Identify which cell holds the provided text, then report its (X, Y) central coordinate. 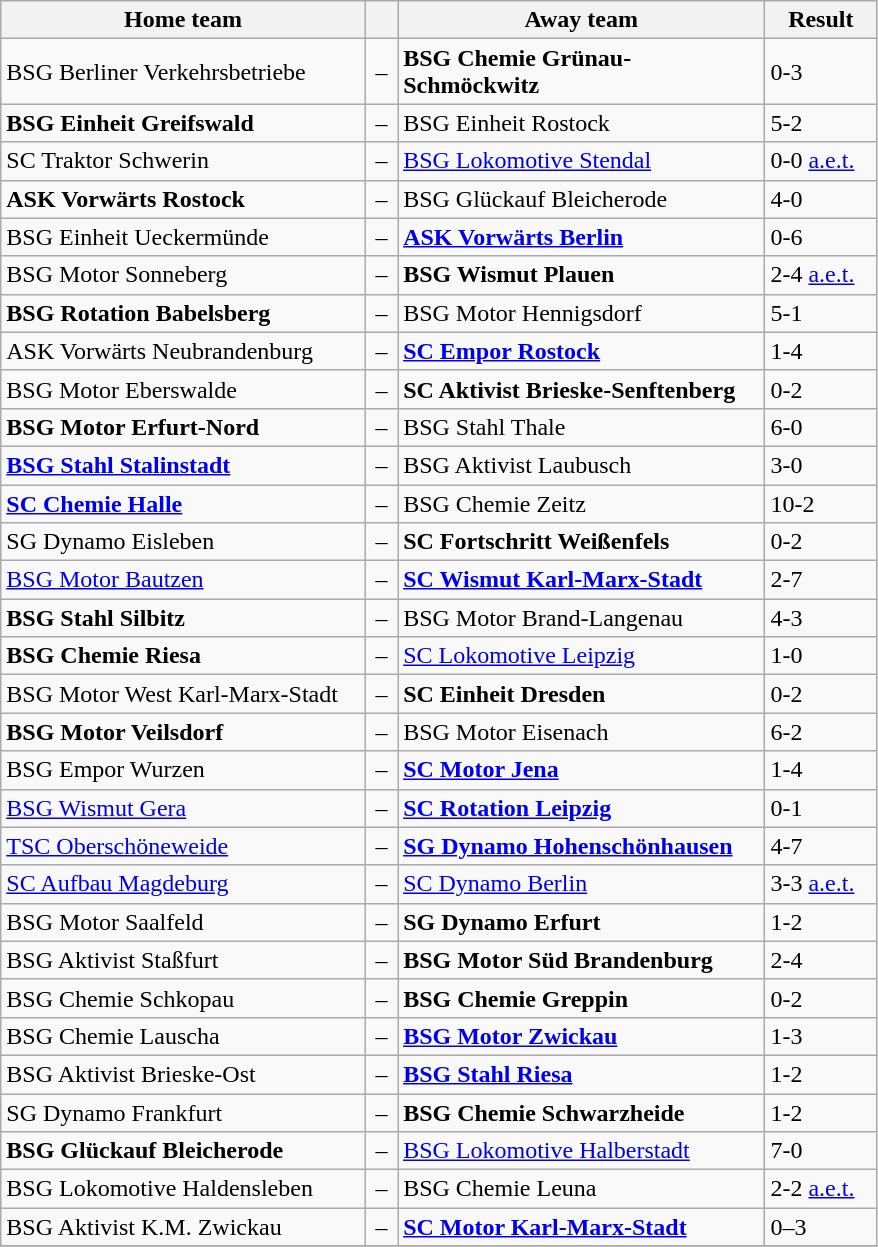
SC Wismut Karl-Marx-Stadt (582, 580)
BSG Chemie Riesa (183, 656)
BSG Einheit Greifswald (183, 123)
SC Aktivist Brieske-Senftenberg (582, 389)
6-0 (821, 427)
BSG Motor West Karl-Marx-Stadt (183, 694)
0-1 (821, 808)
BSG Lokomotive Haldensleben (183, 1189)
2-2 a.e.t. (821, 1189)
4-0 (821, 199)
BSG Aktivist Brieske-Ost (183, 1074)
BSG Aktivist Staßfurt (183, 960)
BSG Chemie Greppin (582, 998)
SC Motor Jena (582, 770)
2-4 (821, 960)
BSG Berliner Verkehrsbetriebe (183, 72)
BSG Chemie Lauscha (183, 1036)
BSG Wismut Plauen (582, 275)
2-7 (821, 580)
SG Dynamo Hohenschönhausen (582, 846)
BSG Motor Bautzen (183, 580)
BSG Motor Hennigsdorf (582, 313)
BSG Motor Süd Brandenburg (582, 960)
3-0 (821, 465)
BSG Stahl Stalinstadt (183, 465)
SC Traktor Schwerin (183, 161)
Home team (183, 20)
BSG Stahl Thale (582, 427)
SC Dynamo Berlin (582, 884)
ASK Vorwärts Neubrandenburg (183, 351)
0-0 a.e.t. (821, 161)
BSG Empor Wurzen (183, 770)
BSG Lokomotive Stendal (582, 161)
7-0 (821, 1151)
1-0 (821, 656)
BSG Lokomotive Halberstadt (582, 1151)
0-6 (821, 237)
0–3 (821, 1227)
SC Lokomotive Leipzig (582, 656)
BSG Aktivist Laubusch (582, 465)
BSG Chemie Leuna (582, 1189)
BSG Motor Eberswalde (183, 389)
SC Chemie Halle (183, 503)
BSG Motor Saalfeld (183, 922)
BSG Stahl Silbitz (183, 618)
Result (821, 20)
ASK Vorwärts Rostock (183, 199)
1-3 (821, 1036)
4-3 (821, 618)
SC Aufbau Magdeburg (183, 884)
SC Rotation Leipzig (582, 808)
BSG Einheit Rostock (582, 123)
SC Empor Rostock (582, 351)
SG Dynamo Frankfurt (183, 1113)
BSG Wismut Gera (183, 808)
BSG Motor Brand-Langenau (582, 618)
SC Einheit Dresden (582, 694)
SG Dynamo Eisleben (183, 542)
5-1 (821, 313)
BSG Rotation Babelsberg (183, 313)
5-2 (821, 123)
TSC Oberschöneweide (183, 846)
BSG Aktivist K.M. Zwickau (183, 1227)
ASK Vorwärts Berlin (582, 237)
BSG Einheit Ueckermünde (183, 237)
BSG Motor Eisenach (582, 732)
3-3 a.e.t. (821, 884)
BSG Chemie Grünau-Schmöckwitz (582, 72)
SC Motor Karl-Marx-Stadt (582, 1227)
BSG Motor Zwickau (582, 1036)
SC Fortschritt Weißenfels (582, 542)
10-2 (821, 503)
4-7 (821, 846)
BSG Chemie Schwarzheide (582, 1113)
2-4 a.e.t. (821, 275)
6-2 (821, 732)
BSG Motor Erfurt-Nord (183, 427)
BSG Motor Sonneberg (183, 275)
SG Dynamo Erfurt (582, 922)
BSG Stahl Riesa (582, 1074)
BSG Chemie Schkopau (183, 998)
BSG Motor Veilsdorf (183, 732)
Away team (582, 20)
0-3 (821, 72)
BSG Chemie Zeitz (582, 503)
